Return [X, Y] of the center of cell containing provided text 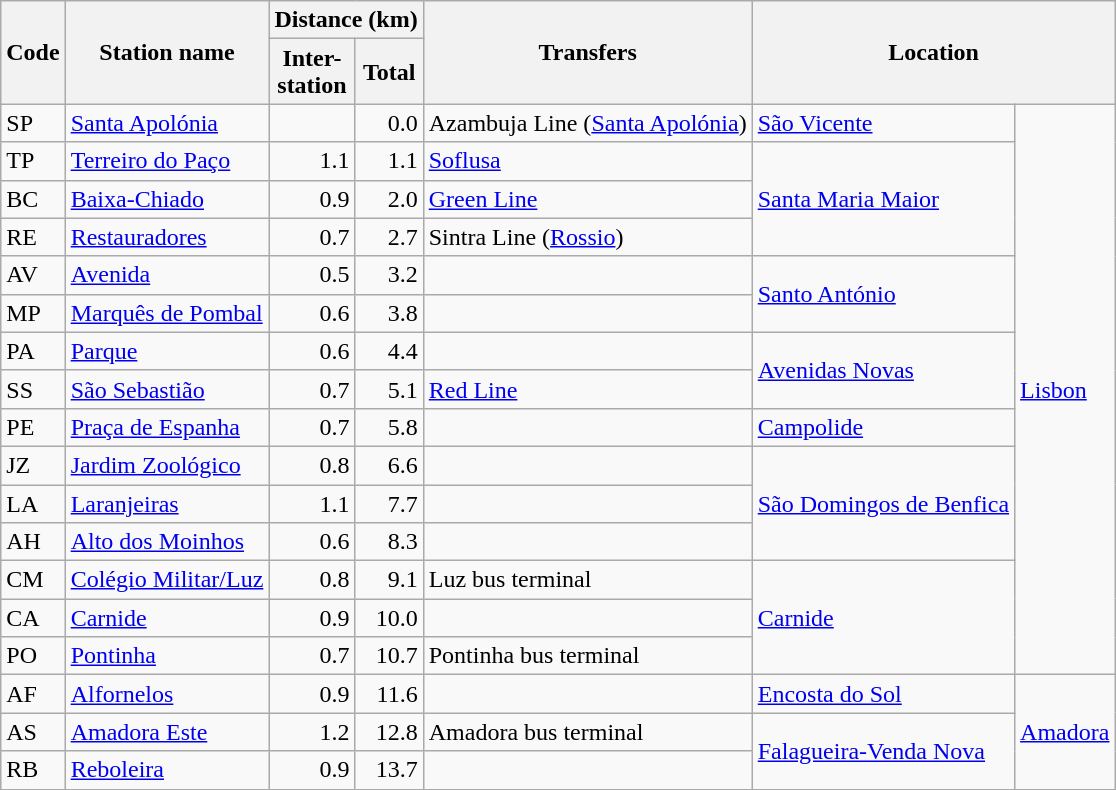
9.1 [389, 580]
Pontinha bus terminal [588, 656]
4.4 [389, 351]
Amadora Este [167, 732]
6.6 [389, 465]
3.2 [389, 275]
Total [389, 72]
Amadora [1065, 732]
8.3 [389, 542]
Lisbon [1065, 390]
Amadora bus terminal [588, 732]
Praça de Espanha [167, 427]
5.8 [389, 427]
São Sebastião [167, 389]
Jardim Zoológico [167, 465]
3.8 [389, 313]
13.7 [389, 770]
Pontinha [167, 656]
Alto dos Moinhos [167, 542]
Red Line [588, 389]
Baixa-Chiado [167, 199]
Alfornelos [167, 694]
CA [33, 618]
Luz bus terminal [588, 580]
Restauradores [167, 237]
2.0 [389, 199]
PE [33, 427]
10.7 [389, 656]
Distance (km) [346, 20]
Campolide [883, 427]
12.8 [389, 732]
MP [33, 313]
AH [33, 542]
Marquês de Pombal [167, 313]
5.1 [389, 389]
Code [33, 52]
11.6 [389, 694]
CM [33, 580]
JZ [33, 465]
Santo António [883, 294]
PO [33, 656]
São Domingos de Benfica [883, 503]
Avenidas Novas [883, 370]
BC [33, 199]
1.2 [312, 732]
Transfers [588, 52]
Soflusa [588, 161]
SP [33, 123]
0.5 [312, 275]
AF [33, 694]
Santa Apolónia [167, 123]
Station name [167, 52]
Colégio Militar/Luz [167, 580]
Reboleira [167, 770]
Terreiro do Paço [167, 161]
Location [934, 52]
RB [33, 770]
LA [33, 503]
Parque [167, 351]
2.7 [389, 237]
Sintra Line (Rossio) [588, 237]
0.0 [389, 123]
RE [33, 237]
Green Line [588, 199]
SS [33, 389]
Falagueira-Venda Nova [883, 751]
AV [33, 275]
Santa Maria Maior [883, 199]
São Vicente [883, 123]
Encosta do Sol [883, 694]
Inter-station [312, 72]
Avenida [167, 275]
AS [33, 732]
PA [33, 351]
TP [33, 161]
Azambuja Line (Santa Apolónia) [588, 123]
Laranjeiras [167, 503]
7.7 [389, 503]
10.0 [389, 618]
